Scan for the cell matching the given text and deliver its [x, y] coordinate at center. 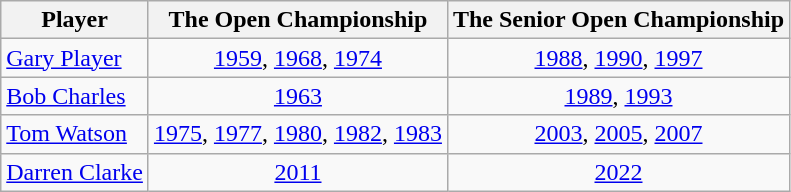
Tom Watson [75, 134]
1975, 1977, 1980, 1982, 1983 [298, 134]
2022 [618, 172]
Gary Player [75, 58]
1959, 1968, 1974 [298, 58]
The Open Championship [298, 20]
Bob Charles [75, 96]
2003, 2005, 2007 [618, 134]
Player [75, 20]
Darren Clarke [75, 172]
1989, 1993 [618, 96]
2011 [298, 172]
1988, 1990, 1997 [618, 58]
1963 [298, 96]
The Senior Open Championship [618, 20]
